Return (x, y) of the center of cell containing provided text 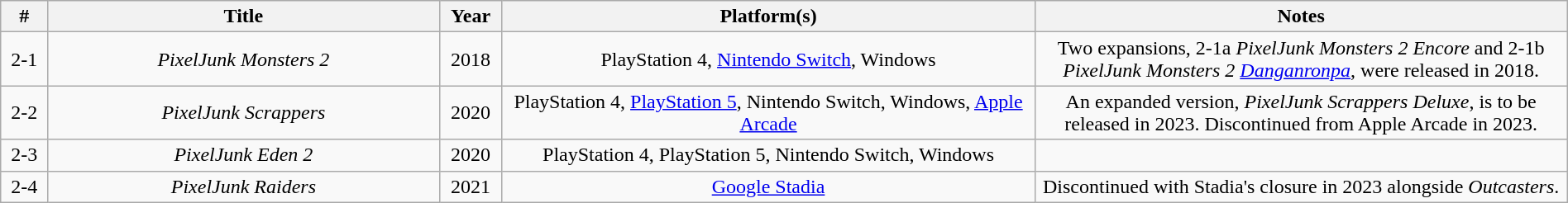
PixelJunk Raiders (244, 186)
Title (244, 17)
2-3 (25, 155)
PlayStation 4, PlayStation 5, Nintendo Switch, Windows (768, 155)
# (25, 17)
PixelJunk Eden 2 (244, 155)
Two expansions, 2-1a PixelJunk Monsters 2 Encore and 2-1b PixelJunk Monsters 2 Danganronpa, were released in 2018. (1301, 59)
2-2 (25, 112)
Year (471, 17)
2018 (471, 59)
PlayStation 4, Nintendo Switch, Windows (768, 59)
2-1 (25, 59)
Google Stadia (768, 186)
PixelJunk Monsters 2 (244, 59)
2-4 (25, 186)
PixelJunk Scrappers (244, 112)
Discontinued with Stadia's closure in 2023 alongside Outcasters. (1301, 186)
Platform(s) (768, 17)
PlayStation 4, PlayStation 5, Nintendo Switch, Windows, Apple Arcade (768, 112)
An expanded version, PixelJunk Scrappers Deluxe, is to be released in 2023. Discontinued from Apple Arcade in 2023. (1301, 112)
2021 (471, 186)
Notes (1301, 17)
